Find where the given text appears and provide that cell's center as (X, Y) coordinate. 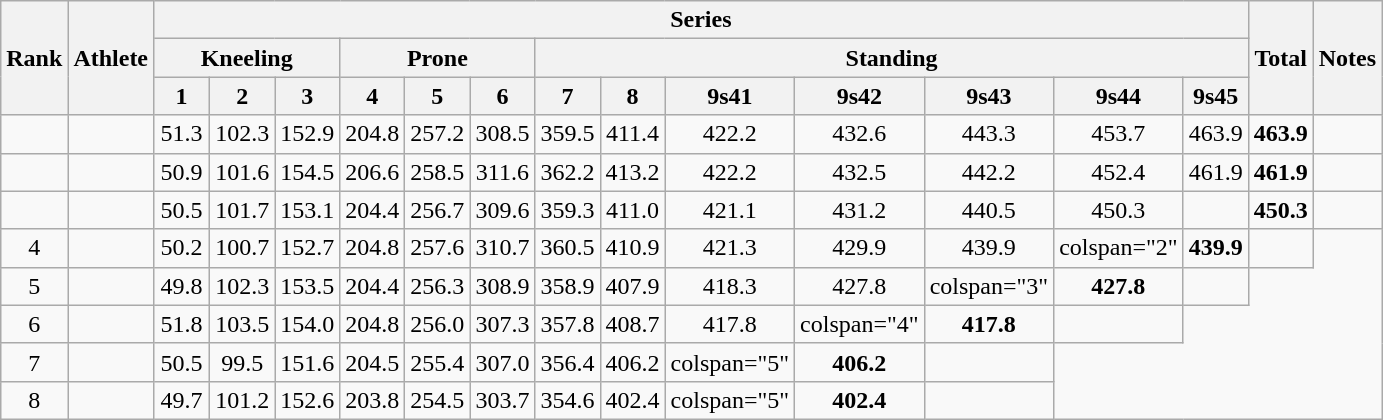
9s41 (730, 96)
Athlete (111, 58)
2 (242, 96)
311.6 (502, 172)
49.8 (182, 286)
101.6 (242, 172)
256.0 (438, 324)
203.8 (372, 400)
50.2 (182, 248)
258.5 (438, 172)
411.4 (632, 134)
421.3 (730, 248)
453.7 (1119, 134)
colspan="4" (860, 324)
356.4 (568, 362)
431.2 (860, 210)
429.9 (860, 248)
151.6 (308, 362)
1 (182, 96)
407.9 (632, 286)
Rank (34, 58)
49.7 (182, 400)
256.3 (438, 286)
9s44 (1119, 96)
9s45 (1216, 96)
Series (702, 20)
255.4 (438, 362)
3 (308, 96)
254.5 (438, 400)
411.0 (632, 210)
206.6 (372, 172)
9s43 (989, 96)
9s42 (860, 96)
Total (1280, 58)
307.0 (502, 362)
410.9 (632, 248)
152.9 (308, 134)
257.2 (438, 134)
colspan="2" (1119, 248)
100.7 (242, 248)
50.9 (182, 172)
359.3 (568, 210)
432.5 (860, 172)
308.5 (502, 134)
153.1 (308, 210)
Prone (438, 58)
152.7 (308, 248)
154.5 (308, 172)
354.6 (568, 400)
101.7 (242, 210)
359.5 (568, 134)
153.5 (308, 286)
307.3 (502, 324)
452.4 (1119, 172)
colspan="3" (989, 286)
309.6 (502, 210)
310.7 (502, 248)
442.2 (989, 172)
51.8 (182, 324)
432.6 (860, 134)
443.3 (989, 134)
204.5 (372, 362)
360.5 (568, 248)
257.6 (438, 248)
Notes (1347, 58)
Kneeling (247, 58)
418.3 (730, 286)
357.8 (568, 324)
358.9 (568, 286)
421.1 (730, 210)
408.7 (632, 324)
440.5 (989, 210)
308.9 (502, 286)
256.7 (438, 210)
51.3 (182, 134)
103.5 (242, 324)
303.7 (502, 400)
362.2 (568, 172)
154.0 (308, 324)
Standing (892, 58)
413.2 (632, 172)
101.2 (242, 400)
152.6 (308, 400)
99.5 (242, 362)
